Scan for the cell matching the given text and deliver its (X, Y) coordinate at center. 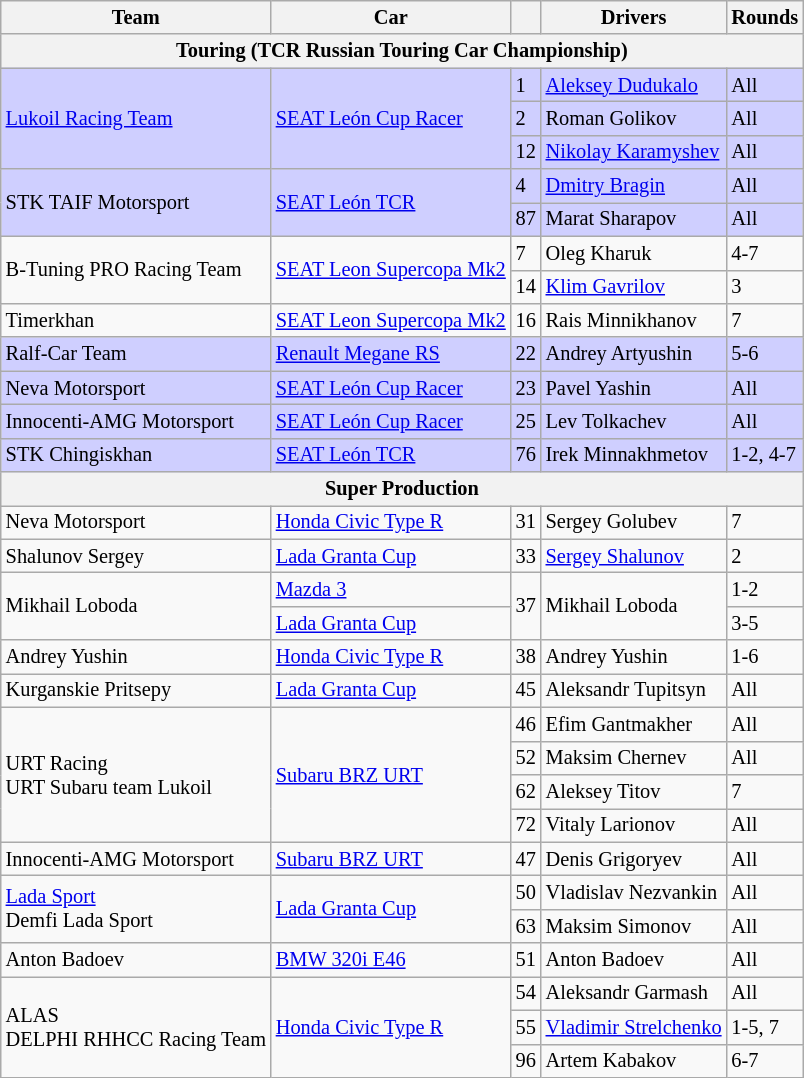
STK TAIF Motorsport (136, 202)
3 (764, 287)
B-Tuning PRO Racing Team (136, 270)
Lev Tolkachev (634, 421)
Vladislav Nezvankin (634, 892)
Aleksey Dudukalo (634, 85)
Lukoil Racing Team (136, 118)
Vladimir Strelchenko (634, 1027)
38 (526, 657)
51 (526, 960)
62 (526, 791)
50 (526, 892)
Renault Megane RS (391, 354)
4-7 (764, 253)
4 (526, 186)
Nikolay Karamyshev (634, 152)
BMW 320i E46 (391, 960)
1-6 (764, 657)
Rounds (764, 17)
Car (391, 17)
Roman Golikov (634, 118)
76 (526, 455)
Mazda 3 (391, 589)
55 (526, 1027)
33 (526, 556)
54 (526, 993)
Klim Gavrilov (634, 287)
1 (526, 85)
Vitaly Larionov (634, 825)
Denis Grigoryev (634, 859)
STK Chingiskhan (136, 455)
14 (526, 287)
Irek Minnakhmetov (634, 455)
87 (526, 219)
Lada SportDemfi Lada Sport (136, 908)
Timerkhan (136, 320)
Sergey Shalunov (634, 556)
Aleksandr Garmash (634, 993)
47 (526, 859)
Aleksey Titov (634, 791)
22 (526, 354)
Rais Minnikhanov (634, 320)
1-2, 4-7 (764, 455)
Drivers (634, 17)
37 (526, 606)
12 (526, 152)
Oleg Kharuk (634, 253)
Dmitry Bragin (634, 186)
25 (526, 421)
Kurganskie Pritsepy (136, 690)
Shalunov Sergey (136, 556)
Touring (TCR Russian Touring Car Championship) (402, 51)
Super Production (402, 489)
Artem Kabakov (634, 1061)
Aleksandr Tupitsyn (634, 690)
45 (526, 690)
Ralf-Car Team (136, 354)
1-5, 7 (764, 1027)
52 (526, 758)
72 (526, 825)
Andrey Artyushin (634, 354)
URT RacingURT Subaru team Lukoil (136, 774)
Sergey Golubev (634, 522)
63 (526, 926)
46 (526, 724)
Team (136, 17)
16 (526, 320)
ALASDELPHI RHHCC Racing Team (136, 1026)
6-7 (764, 1061)
31 (526, 522)
1-2 (764, 589)
Marat Sharapov (634, 219)
23 (526, 388)
Maksim Chernev (634, 758)
5-6 (764, 354)
96 (526, 1061)
Efim Gantmakher (634, 724)
Pavel Yashin (634, 388)
3-5 (764, 623)
Maksim Simonov (634, 926)
